Search for the cell housing the specified text and yield its (x, y) center coordinate. 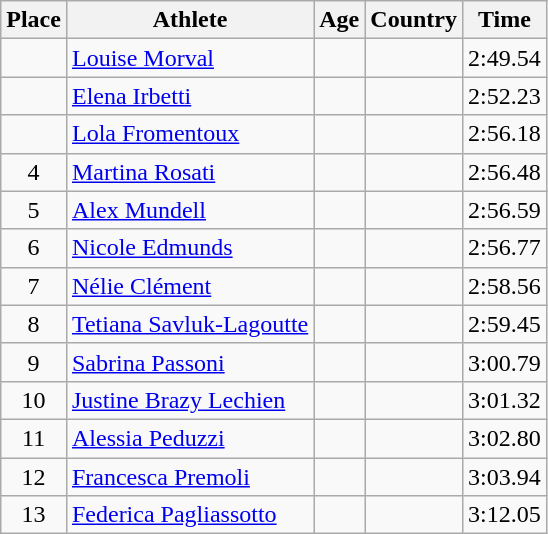
2:49.54 (505, 58)
13 (34, 515)
6 (34, 248)
2:56.59 (505, 210)
Elena Irbetti (190, 96)
Tetiana Savluk-Lagoutte (190, 324)
3:03.94 (505, 477)
Sabrina Passoni (190, 362)
2:58.56 (505, 286)
7 (34, 286)
11 (34, 438)
Francesca Premoli (190, 477)
4 (34, 172)
5 (34, 210)
2:52.23 (505, 96)
12 (34, 477)
Martina Rosati (190, 172)
Place (34, 20)
2:59.45 (505, 324)
Athlete (190, 20)
3:01.32 (505, 400)
Country (414, 20)
2:56.77 (505, 248)
10 (34, 400)
Justine Brazy Lechien (190, 400)
Age (340, 20)
3:02.80 (505, 438)
9 (34, 362)
Alex Mundell (190, 210)
3:00.79 (505, 362)
2:56.18 (505, 134)
Lola Fromentoux (190, 134)
2:56.48 (505, 172)
3:12.05 (505, 515)
Nicole Edmunds (190, 248)
Nélie Clément (190, 286)
Time (505, 20)
Federica Pagliassotto (190, 515)
8 (34, 324)
Louise Morval (190, 58)
Alessia Peduzzi (190, 438)
